Detect which cell encompasses the target text, then output its (X, Y) center coordinate. 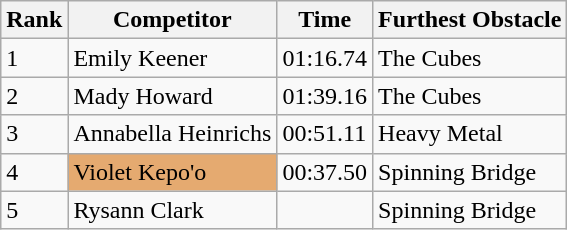
Rank (34, 20)
Mady Howard (172, 96)
Rysann Clark (172, 210)
Annabella Heinrichs (172, 134)
3 (34, 134)
00:51.11 (325, 134)
Furthest Obstacle (470, 20)
Heavy Metal (470, 134)
01:39.16 (325, 96)
Time (325, 20)
Emily Keener (172, 58)
4 (34, 172)
Violet Kepo'o (172, 172)
1 (34, 58)
5 (34, 210)
00:37.50 (325, 172)
Competitor (172, 20)
2 (34, 96)
01:16.74 (325, 58)
